Identify which cell holds the provided text, then report its [x, y] central coordinate. 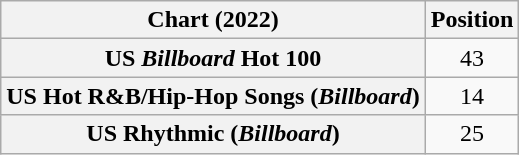
43 [472, 58]
25 [472, 134]
US Hot R&B/Hip-Hop Songs (Billboard) [213, 96]
Chart (2022) [213, 20]
Position [472, 20]
14 [472, 96]
US Rhythmic (Billboard) [213, 134]
US Billboard Hot 100 [213, 58]
